Pinpoint the cell where the given text exists, returning its [x, y] midpoint coordinate. 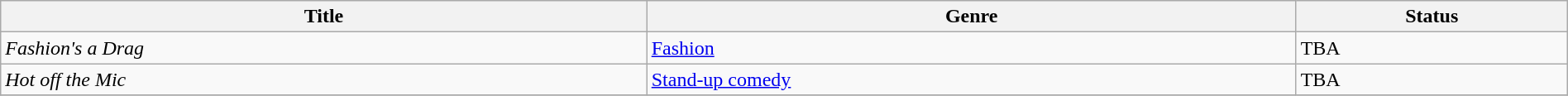
Fashion [971, 48]
Hot off the Mic [324, 79]
Genre [971, 17]
Fashion's a Drag [324, 48]
Title [324, 17]
Status [1432, 17]
Stand-up comedy [971, 79]
